Provide the [X, Y] coordinate of the cell's center where the given text is located.  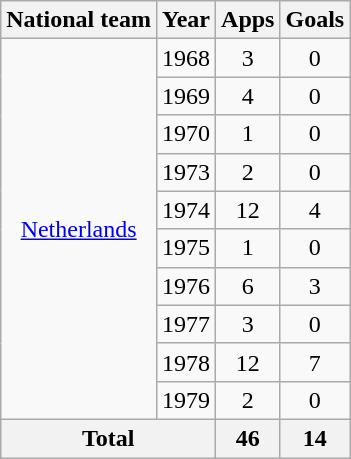
Total [108, 438]
Apps [248, 20]
14 [315, 438]
National team [79, 20]
Netherlands [79, 230]
1978 [186, 362]
1977 [186, 324]
1973 [186, 172]
7 [315, 362]
1975 [186, 248]
1976 [186, 286]
1970 [186, 134]
Goals [315, 20]
6 [248, 286]
1974 [186, 210]
46 [248, 438]
1979 [186, 400]
Year [186, 20]
1969 [186, 96]
1968 [186, 58]
